Determine the (x, y) coordinate at the center of the cell enclosing the given text.  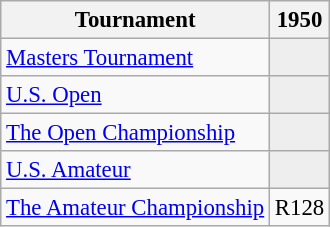
1950 (300, 20)
The Amateur Championship (136, 208)
R128 (300, 208)
Masters Tournament (136, 58)
Tournament (136, 20)
U.S. Open (136, 95)
U.S. Amateur (136, 170)
The Open Championship (136, 133)
